Extract the (X, Y) coordinate from the center of the cell holding the provided text.  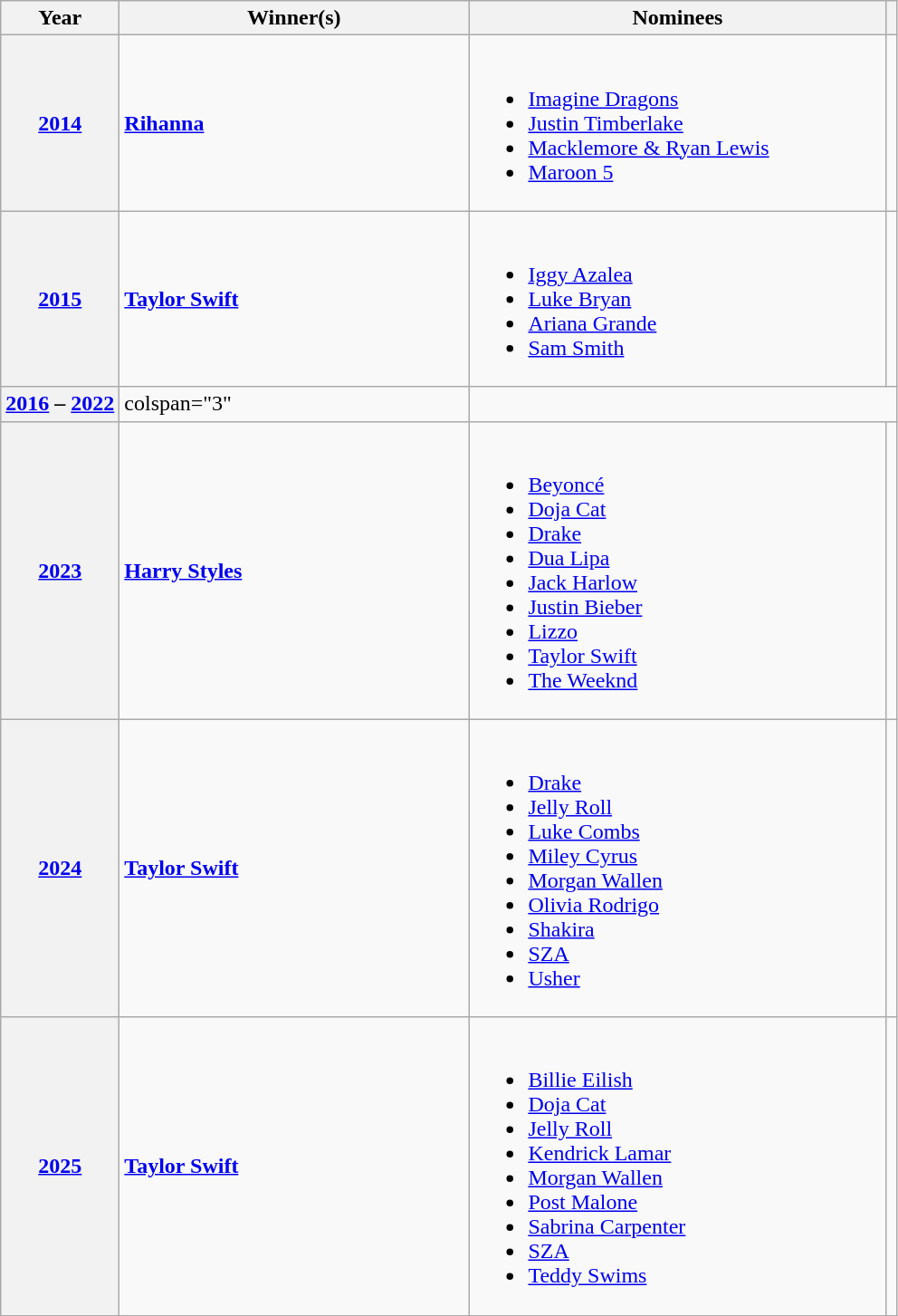
Winner(s) (294, 18)
Drake Jelly Roll Luke Combs Miley Cyrus Morgan Wallen Olivia Rodrigo Shakira SZA Usher (677, 868)
Billie Eilish Doja Cat Jelly Roll Kendrick Lamar Morgan Wallen Post Malone Sabrina Carpenter SZA Teddy Swims (677, 1167)
colspan="3" (294, 404)
2023 (60, 571)
2015 (60, 299)
Harry Styles (294, 571)
2016 – 2022 (60, 404)
Year (60, 18)
Rihanna (294, 123)
Iggy Azalea Luke Bryan Ariana Grande Sam Smith (677, 299)
Beyoncé Doja Cat Drake Dua Lipa Jack Harlow Justin Bieber Lizzo Taylor Swift The Weeknd (677, 571)
2024 (60, 868)
Nominees (677, 18)
2014 (60, 123)
Imagine Dragons Justin Timberlake Macklemore & Ryan Lewis Maroon 5 (677, 123)
2025 (60, 1167)
